Scan for the cell matching the given text and deliver its (x, y) coordinate at center. 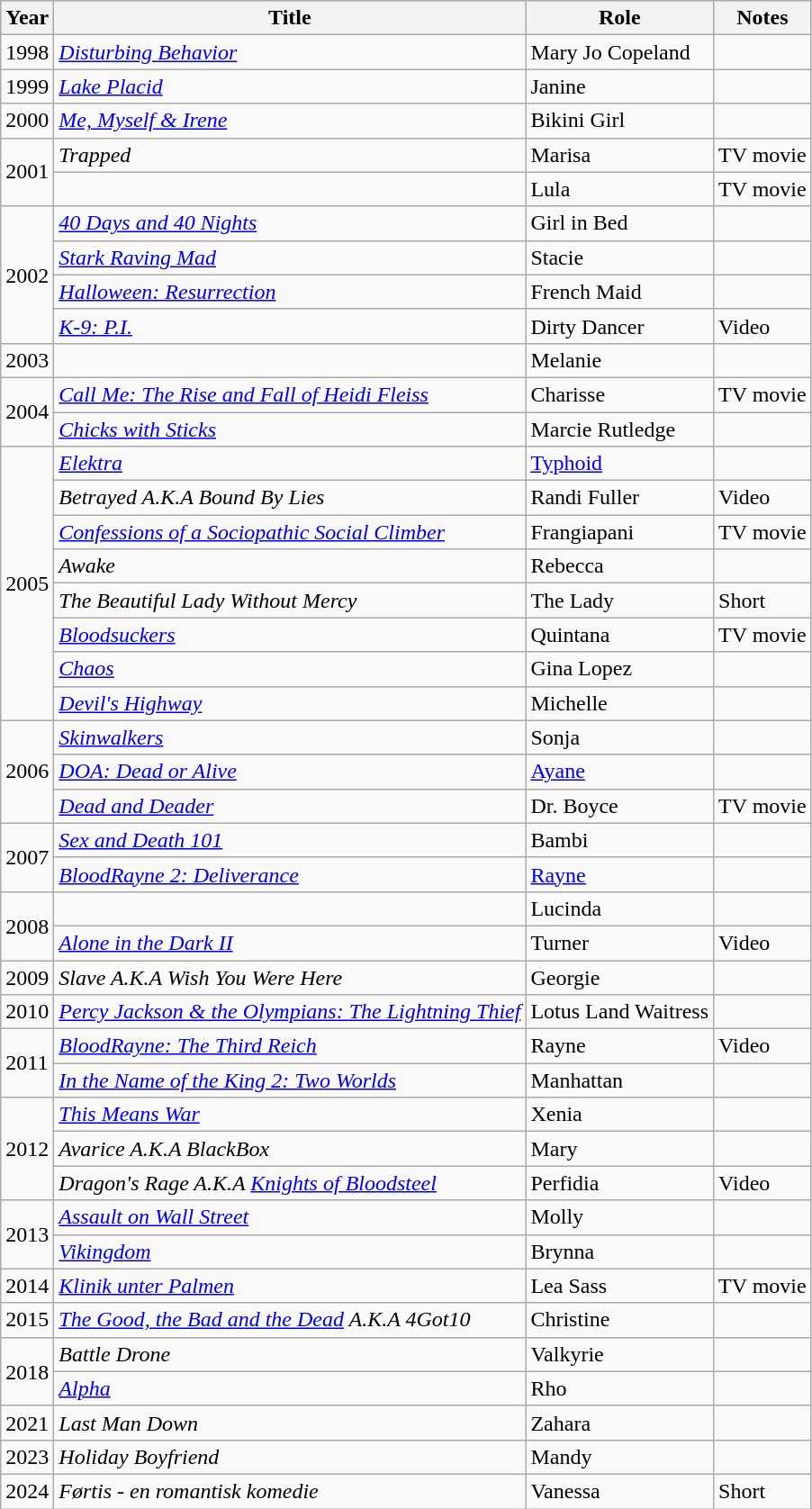
2013 (27, 1234)
Molly (619, 1217)
Role (619, 18)
Sex and Death 101 (290, 840)
Gina Lopez (619, 669)
Michelle (619, 703)
Ayane (619, 772)
Dr. Boyce (619, 806)
Valkyrie (619, 1354)
Halloween: Resurrection (290, 292)
French Maid (619, 292)
Frangiapani (619, 532)
Førtis - en romantisk komedie (290, 1491)
Slave A.K.A Wish You Were Here (290, 977)
K-9: P.I. (290, 326)
2006 (27, 772)
Chicks with Sticks (290, 429)
2018 (27, 1371)
Skinwalkers (290, 737)
Turner (619, 943)
Dead and Deader (290, 806)
Trapped (290, 155)
Xenia (619, 1115)
Rebecca (619, 566)
Alpha (290, 1388)
2015 (27, 1320)
2001 (27, 172)
Typhoid (619, 464)
2023 (27, 1457)
In the Name of the King 2: Two Worlds (290, 1080)
2021 (27, 1423)
The Beautiful Lady Without Mercy (290, 601)
2014 (27, 1286)
Janine (619, 86)
Alone in the Dark II (290, 943)
Devil's Highway (290, 703)
Elektra (290, 464)
2003 (27, 360)
Manhattan (619, 1080)
Lucinda (619, 908)
DOA: Dead or Alive (290, 772)
Brynna (619, 1251)
Percy Jackson & the Olympians: The Lightning Thief (290, 1012)
2010 (27, 1012)
This Means War (290, 1115)
Lake Placid (290, 86)
Holiday Boyfriend (290, 1457)
1999 (27, 86)
1998 (27, 52)
Rho (619, 1388)
Mary (619, 1149)
2005 (27, 583)
2002 (27, 275)
Girl in Bed (619, 223)
Zahara (619, 1423)
Disturbing Behavior (290, 52)
Me, Myself & Irene (290, 121)
Dirty Dancer (619, 326)
The Lady (619, 601)
Bambi (619, 840)
Lula (619, 189)
BloodRayne 2: Deliverance (290, 874)
Georgie (619, 977)
Charisse (619, 394)
2004 (27, 411)
Title (290, 18)
Assault on Wall Street (290, 1217)
Klinik unter Palmen (290, 1286)
Quintana (619, 635)
Confessions of a Sociopathic Social Climber (290, 532)
Sonja (619, 737)
Chaos (290, 669)
2024 (27, 1491)
2000 (27, 121)
Randi Fuller (619, 498)
2011 (27, 1063)
Perfidia (619, 1183)
2009 (27, 977)
The Good, the Bad and the Dead A.K.A 4Got10 (290, 1320)
Melanie (619, 360)
40 Days and 40 Nights (290, 223)
2012 (27, 1149)
Stacie (619, 258)
Mary Jo Copeland (619, 52)
Year (27, 18)
Call Me: The Rise and Fall of Heidi Fleiss (290, 394)
Awake (290, 566)
Lea Sass (619, 1286)
Last Man Down (290, 1423)
Mandy (619, 1457)
Lotus Land Waitress (619, 1012)
Avarice A.K.A BlackBox (290, 1149)
Bloodsuckers (290, 635)
Dragon's Rage A.K.A Knights of Bloodsteel (290, 1183)
Stark Raving Mad (290, 258)
Betrayed A.K.A Bound By Lies (290, 498)
Vanessa (619, 1491)
Marisa (619, 155)
2007 (27, 857)
2008 (27, 926)
Notes (763, 18)
BloodRayne: The Third Reich (290, 1046)
Bikini Girl (619, 121)
Battle Drone (290, 1354)
Vikingdom (290, 1251)
Marcie Rutledge (619, 429)
Christine (619, 1320)
